For the text-containing cell, return its midpoint in [x, y] coordinate format. 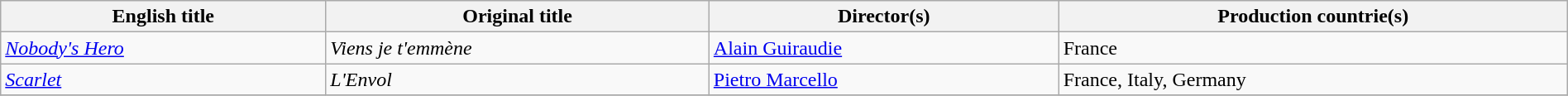
Nobody's Hero [164, 48]
Pietro Marcello [883, 79]
Scarlet [164, 79]
France [1313, 48]
Director(s) [883, 17]
Alain Guiraudie [883, 48]
Original title [518, 17]
Production countrie(s) [1313, 17]
L'Envol [518, 79]
English title [164, 17]
France, Italy, Germany [1313, 79]
Viens je t'emmène [518, 48]
